Scan for the cell matching the given text and deliver its (x, y) coordinate at center. 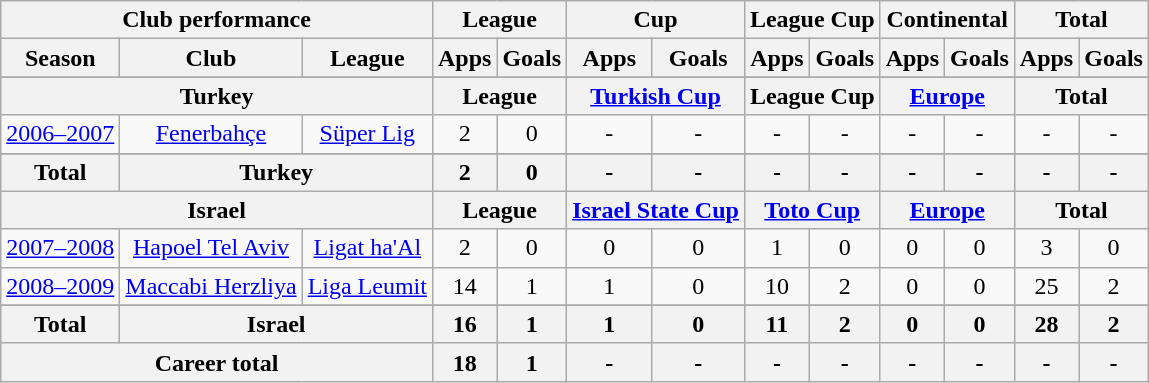
Season (60, 58)
Süper Lig (367, 134)
Israel State Cup (656, 210)
2006–2007 (60, 134)
Maccabi Herzliya (211, 286)
3 (1046, 248)
Cup (656, 20)
18 (464, 362)
Career total (217, 362)
Toto Cup (812, 210)
Liga Leumit (367, 286)
Hapoel Tel Aviv (211, 248)
Continental (947, 20)
Turkish Cup (656, 96)
Ligat ha'Al (367, 248)
14 (464, 286)
28 (1046, 324)
Club performance (217, 20)
10 (776, 286)
2007–2008 (60, 248)
16 (464, 324)
11 (776, 324)
Club (211, 58)
2008–2009 (60, 286)
Fenerbahçe (211, 134)
25 (1046, 286)
